Output the (x, y) coordinate of the center of the cell containing the given text.  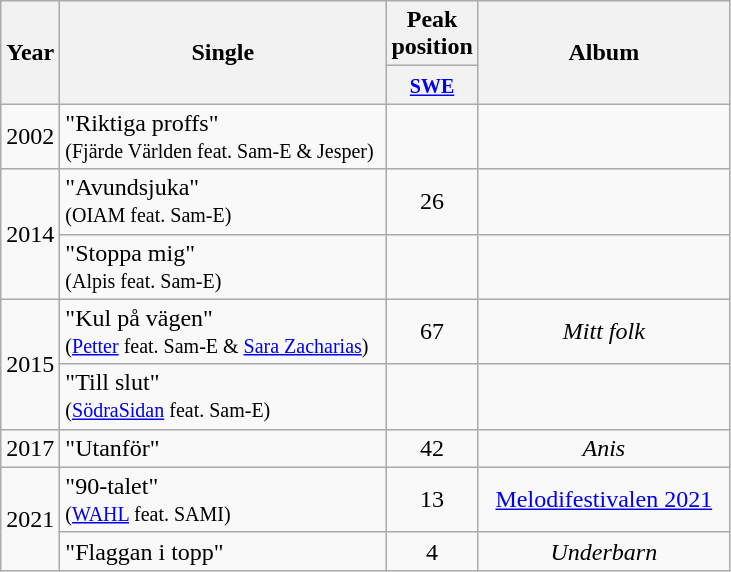
67 (432, 332)
13 (432, 500)
Mitt folk (604, 332)
Year (30, 52)
Melodifestivalen 2021 (604, 500)
2017 (30, 448)
2015 (30, 364)
Anis (604, 448)
SWE (432, 85)
26 (432, 202)
Peak position (432, 34)
4 (432, 551)
"Utanför" (223, 448)
"Stoppa mig"(Alpis feat. Sam-E) (223, 266)
42 (432, 448)
2021 (30, 518)
"Avundsjuka"(OIAM feat. Sam-E) (223, 202)
"Till slut"(SödraSidan feat. Sam-E) (223, 396)
Single (223, 52)
Underbarn (604, 551)
"Kul på vägen"(Petter feat. Sam-E & Sara Zacharias) (223, 332)
Album (604, 52)
"90-talet"(WAHL feat. SAMI) (223, 500)
2014 (30, 234)
"Flaggan i topp" (223, 551)
2002 (30, 136)
"Riktiga proffs"(Fjärde Världen feat. Sam-E & Jesper) (223, 136)
